Scan for the cell matching the given text and deliver its (x, y) coordinate at center. 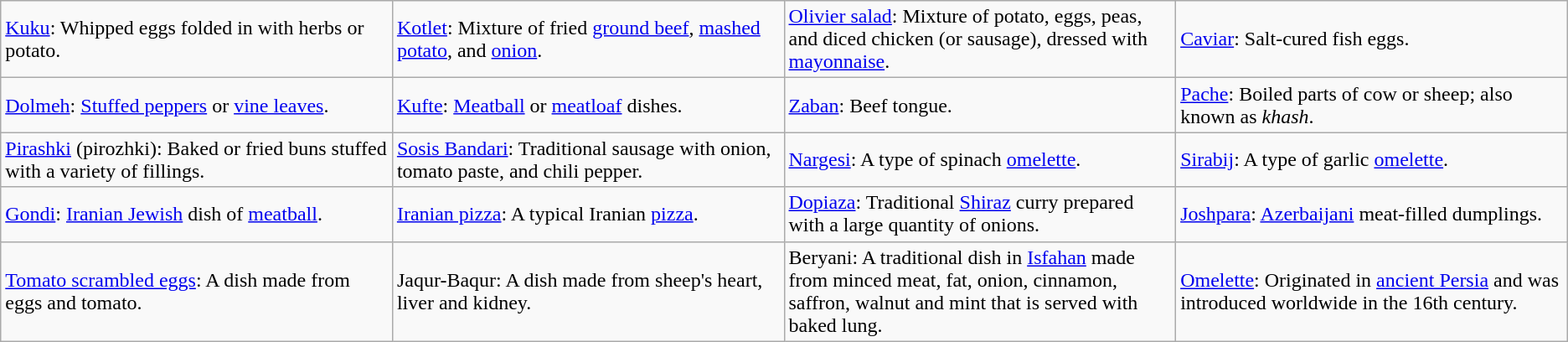
Kotlet: Mixture of fried ground beef, mashed potato, and onion. (588, 39)
Nargesi: A type of spinach omelette. (980, 159)
Sirabij: A type of garlic omelette. (1372, 159)
Jaqur-Baqur: A dish made from sheep's heart, liver and kidney. (588, 292)
Pache: Boiled parts of cow or sheep; also known as khash. (1372, 106)
Kuku: Whipped eggs folded in with herbs or potato. (197, 39)
Caviar: Salt-cured fish eggs. (1372, 39)
Tomato scrambled eggs: A dish made from eggs and tomato. (197, 292)
Dolmeh: Stuffed peppers or vine leaves. (197, 106)
Pirashki (pirozhki): Baked or fried buns stuffed with a variety of fillings. (197, 159)
Sosis Bandari: Traditional sausage with onion, tomato paste, and chili pepper. (588, 159)
Joshpara: Azerbaijani meat-filled dumplings. (1372, 215)
Olivier salad: Mixture of potato, eggs, peas, and diced chicken (or sausage), dressed with mayonnaise. (980, 39)
Dopiaza: Traditional Shiraz curry prepared with a large quantity of onions. (980, 215)
Gondi: Iranian Jewish dish of meatball. (197, 215)
Kufte: Meatball or meatloaf dishes. (588, 106)
Beryani: A traditional dish in Isfahan made from minced meat, fat, onion, cinnamon, saffron, walnut and mint that is served with baked lung. (980, 292)
Omelette: Originated in ancient Persia and was introduced worldwide in the 16th century. (1372, 292)
Zaban: Beef tongue. (980, 106)
Iranian pizza: A typical Iranian pizza. (588, 215)
